Search for the cell housing the specified text and yield its [X, Y] center coordinate. 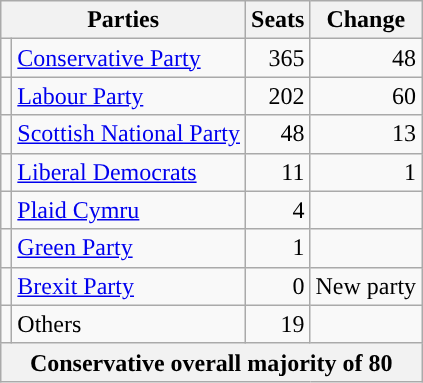
Liberal Democrats [129, 172]
Parties [124, 20]
Brexit Party [129, 286]
New party [366, 286]
Scottish National Party [129, 134]
13 [366, 134]
Others [129, 324]
Plaid Cymru [129, 210]
11 [278, 172]
19 [278, 324]
202 [278, 96]
365 [278, 58]
Green Party [129, 248]
Labour Party [129, 96]
Conservative overall majority of 80 [212, 362]
Conservative Party [129, 58]
4 [278, 210]
60 [366, 96]
Seats [278, 20]
0 [278, 286]
Change [366, 20]
